Locate the cell with the specified text and output its [x, y] center coordinate. 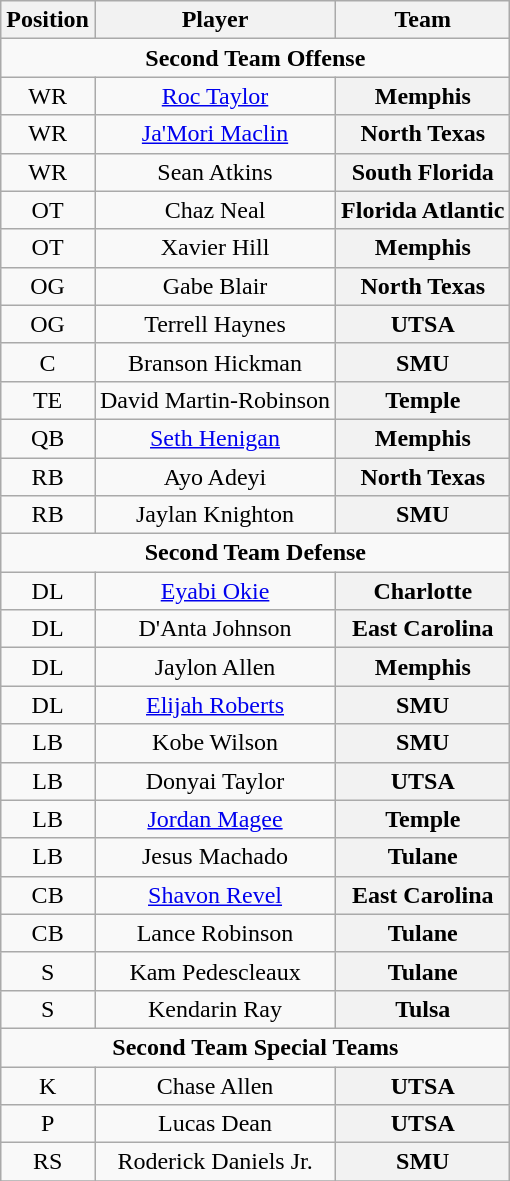
Player [214, 20]
K [48, 1085]
Jaylan Knighton [214, 515]
Ja'Mori Maclin [214, 134]
Elijah Roberts [214, 705]
Sean Atkins [214, 172]
Florida Atlantic [423, 210]
Jordan Magee [214, 819]
Lucas Dean [214, 1124]
Chaz Neal [214, 210]
D'Anta Johnson [214, 629]
QB [48, 438]
South Florida [423, 172]
Team [423, 20]
C [48, 362]
Charlotte [423, 591]
Donyai Taylor [214, 781]
Seth Henigan [214, 438]
Roc Taylor [214, 96]
David Martin-Robinson [214, 400]
Second Team Offense [256, 58]
Jaylon Allen [214, 667]
Kam Pedescleaux [214, 971]
Position [48, 20]
Ayo Adeyi [214, 477]
Branson Hickman [214, 362]
P [48, 1124]
Tulsa [423, 1009]
Eyabi Okie [214, 591]
Roderick Daniels Jr. [214, 1162]
Shavon Revel [214, 895]
RS [48, 1162]
Gabe Blair [214, 286]
Jesus Machado [214, 857]
Xavier Hill [214, 248]
Terrell Haynes [214, 324]
Kendarin Ray [214, 1009]
Lance Robinson [214, 933]
Second Team Defense [256, 553]
TE [48, 400]
Kobe Wilson [214, 743]
Chase Allen [214, 1085]
Second Team Special Teams [256, 1047]
